Search for the cell housing the specified text and yield its (x, y) center coordinate. 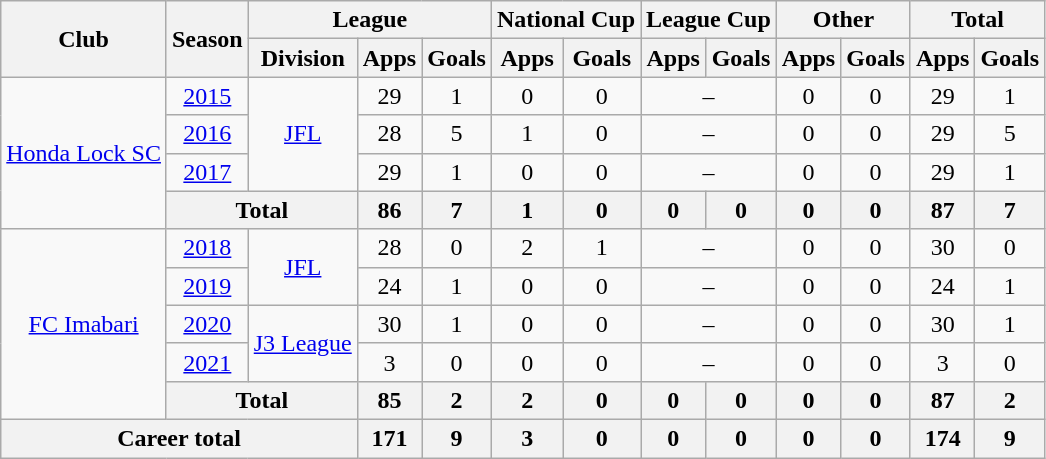
National Cup (566, 20)
2018 (207, 248)
2016 (207, 134)
85 (389, 400)
League (370, 20)
Career total (180, 438)
Season (207, 39)
Club (84, 39)
2015 (207, 96)
J3 League (302, 343)
86 (389, 210)
2021 (207, 362)
FC Imabari (84, 324)
League Cup (709, 20)
2019 (207, 286)
174 (942, 438)
Honda Lock SC (84, 153)
2020 (207, 324)
Other (843, 20)
171 (389, 438)
2017 (207, 172)
Division (302, 58)
